Determine the (X, Y) coordinate at the center of the cell enclosing the given text.  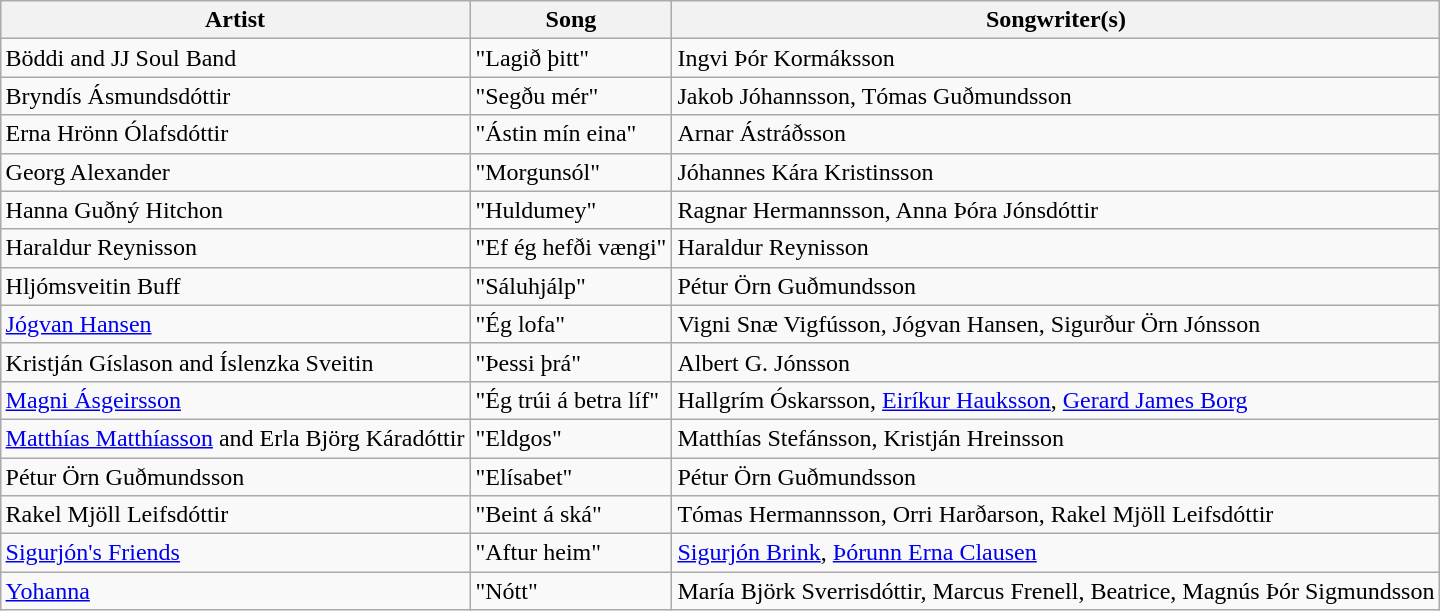
Arnar Ástráðsson (1056, 134)
"Sáluhjálp" (571, 286)
Ragnar Hermannsson, Anna Þóra Jónsdóttir (1056, 210)
"Ástin mín eina" (571, 134)
"Ég trúi á betra líf" (571, 400)
Jógvan Hansen (235, 324)
Magni Ásgeirsson (235, 400)
"Lagið þitt" (571, 58)
Sigurjón Brink, Þórunn Erna Clausen (1056, 553)
Jóhannes Kára Kristinsson (1056, 172)
Hljómsveitin Buff (235, 286)
Jakob Jóhannsson, Tómas Guðmundsson (1056, 96)
Hanna Guðný Hitchon (235, 210)
Ingvi Þór Kormáksson (1056, 58)
Kristján Gíslason and Íslenzka Sveitin (235, 362)
Vigni Snæ Vigfússon, Jógvan Hansen, Sigurður Örn Jónsson (1056, 324)
Tómas Hermannsson, Orri Harðarson, Rakel Mjöll Leifsdóttir (1056, 515)
"Morgunsól" (571, 172)
María Björk Sverrisdóttir, Marcus Frenell, Beatrice, Magnús Þór Sigmundsson (1056, 591)
"Segðu mér" (571, 96)
Song (571, 20)
"Aftur heim" (571, 553)
Yohanna (235, 591)
Albert G. Jónsson (1056, 362)
"Eldgos" (571, 438)
Georg Alexander (235, 172)
Böddi and JJ Soul Band (235, 58)
Artist (235, 20)
"Þessi þrá" (571, 362)
"Ég lofa" (571, 324)
"Elísabet" (571, 477)
Erna Hrönn Ólafsdóttir (235, 134)
Sigurjón's Friends (235, 553)
"Beint á ská" (571, 515)
Rakel Mjöll Leifsdóttir (235, 515)
Songwriter(s) (1056, 20)
Matthías Matthíasson and Erla Björg Káradóttir (235, 438)
"Ef ég hefði vængi" (571, 248)
Hallgrím Óskarsson, Eiríkur Hauksson, Gerard James Borg (1056, 400)
"Nótt" (571, 591)
Matthías Stefánsson, Kristján Hreinsson (1056, 438)
Bryndís Ásmundsdóttir (235, 96)
"Huldumey" (571, 210)
